Return [x, y] of the center of cell containing provided text 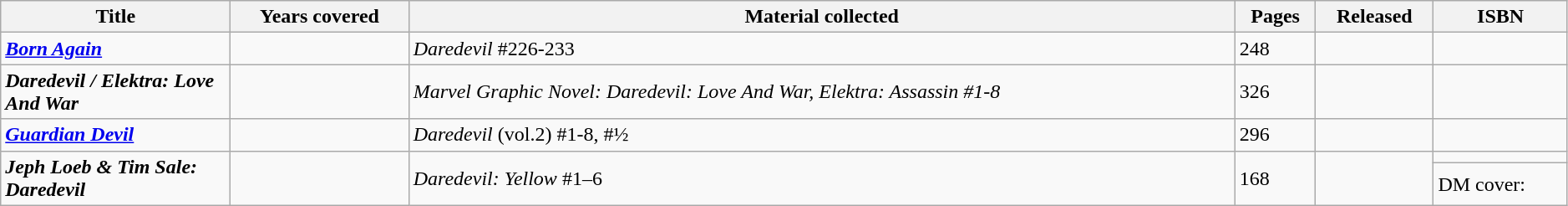
Pages [1275, 17]
Daredevil (vol.2) #1-8, #½ [822, 135]
Daredevil: Yellow #1–6 [822, 178]
Born Again [115, 49]
ISBN [1500, 17]
Daredevil / Elektra: Love And War [115, 92]
Material collected [822, 17]
Years covered [319, 17]
168 [1275, 178]
296 [1275, 135]
Jeph Loeb & Tim Sale: Daredevil [115, 178]
DM cover: [1500, 184]
Guardian Devil [115, 135]
Daredevil #226-233 [822, 49]
326 [1275, 92]
Released [1375, 17]
Marvel Graphic Novel: Daredevil: Love And War, Elektra: Assassin #1-8 [822, 92]
Title [115, 17]
248 [1275, 49]
